Search for the cell housing the specified text and yield its [x, y] center coordinate. 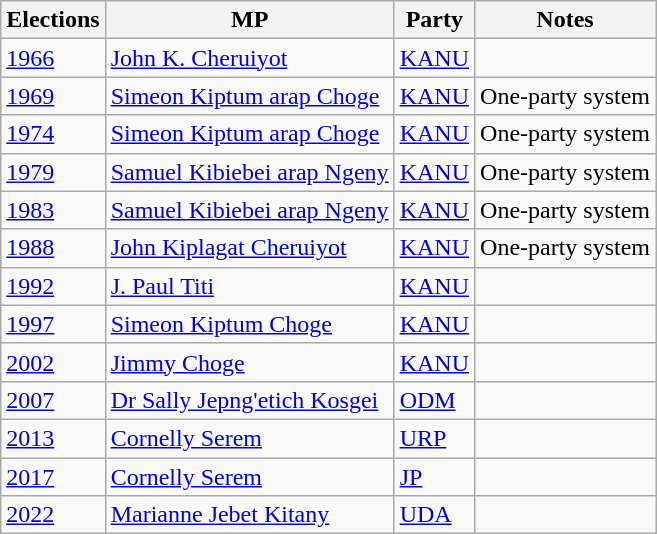
MP [250, 20]
1983 [53, 210]
ODM [434, 400]
Marianne Jebet Kitany [250, 515]
1966 [53, 58]
1969 [53, 96]
Jimmy Choge [250, 362]
2013 [53, 438]
2017 [53, 477]
2002 [53, 362]
1988 [53, 248]
2022 [53, 515]
URP [434, 438]
1974 [53, 134]
Simeon Kiptum Choge [250, 324]
Party [434, 20]
1997 [53, 324]
1992 [53, 286]
Dr Sally Jepng'etich Kosgei [250, 400]
1979 [53, 172]
Elections [53, 20]
John K. Cheruiyot [250, 58]
John Kiplagat Cheruiyot [250, 248]
J. Paul Titi [250, 286]
2007 [53, 400]
JP [434, 477]
UDA [434, 515]
Notes [566, 20]
